Output the (x, y) coordinate of the center of the cell containing the given text.  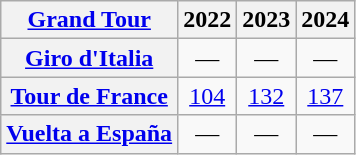
137 (326, 96)
104 (208, 96)
Vuelta a España (90, 134)
Giro d'Italia (90, 58)
Grand Tour (90, 20)
132 (266, 96)
Tour de France (90, 96)
2023 (266, 20)
2022 (208, 20)
2024 (326, 20)
